Search for the cell housing the specified text and yield its [X, Y] center coordinate. 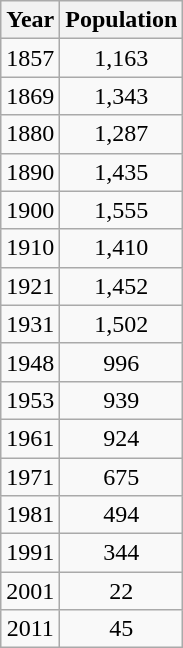
1,343 [122, 96]
2011 [30, 629]
1,163 [122, 58]
1948 [30, 362]
924 [122, 438]
344 [122, 553]
Population [122, 20]
1880 [30, 134]
1,410 [122, 248]
Year [30, 20]
1,435 [122, 172]
1931 [30, 324]
1971 [30, 477]
939 [122, 400]
1,502 [122, 324]
1991 [30, 553]
1910 [30, 248]
494 [122, 515]
1953 [30, 400]
1961 [30, 438]
1981 [30, 515]
45 [122, 629]
1,555 [122, 210]
1900 [30, 210]
675 [122, 477]
1921 [30, 286]
996 [122, 362]
2001 [30, 591]
1869 [30, 96]
22 [122, 591]
1,287 [122, 134]
1857 [30, 58]
1890 [30, 172]
1,452 [122, 286]
